Return the [X, Y] coordinate for the center point of the cell that contains the specified text.  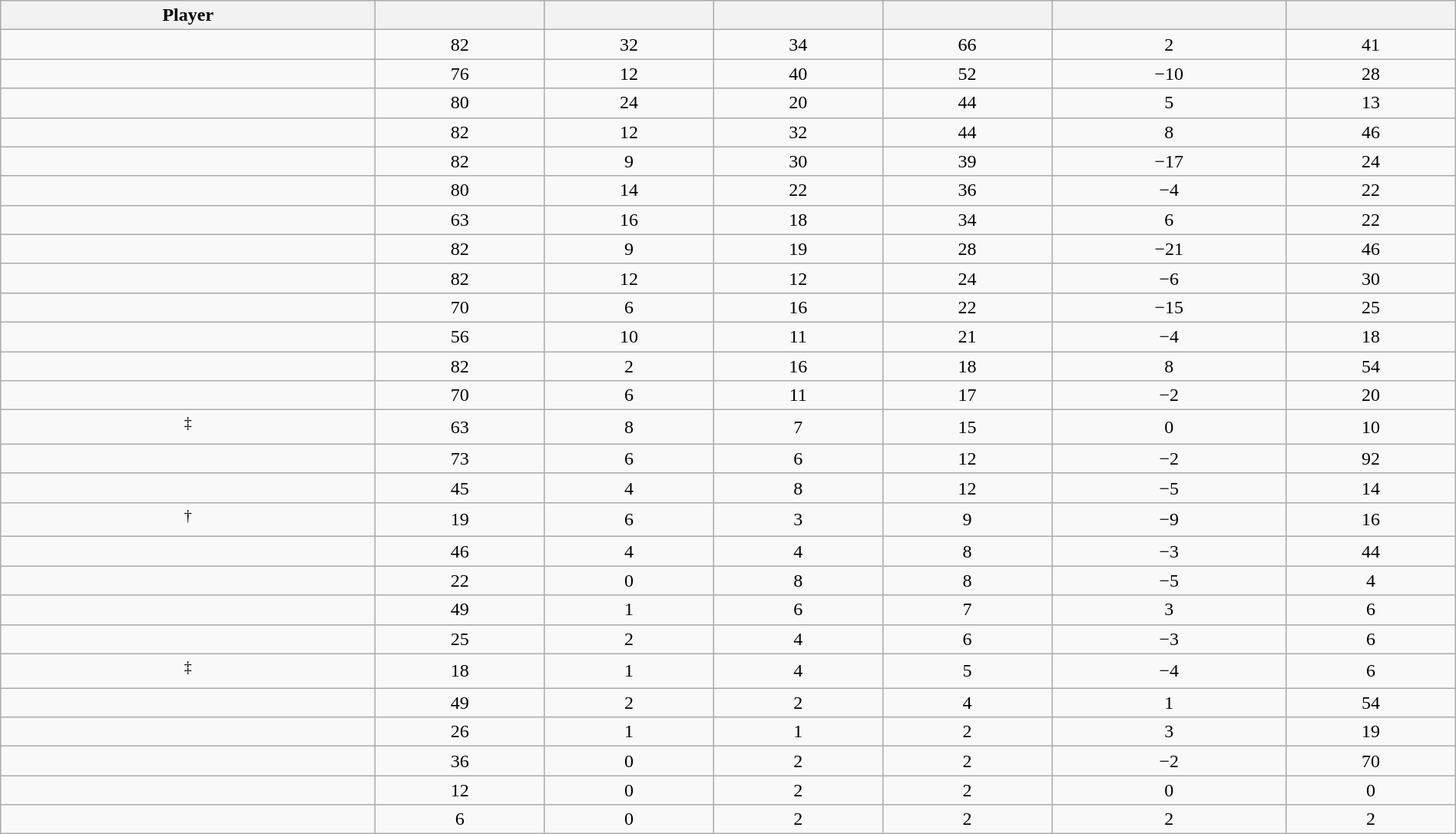
13 [1371, 103]
66 [967, 45]
41 [1371, 45]
15 [967, 427]
† [188, 519]
21 [967, 336]
39 [967, 161]
40 [798, 74]
52 [967, 74]
−15 [1169, 307]
−9 [1169, 519]
26 [460, 732]
45 [460, 488]
−17 [1169, 161]
−6 [1169, 278]
73 [460, 458]
56 [460, 336]
76 [460, 74]
−21 [1169, 249]
Player [188, 15]
−10 [1169, 74]
92 [1371, 458]
17 [967, 395]
